Extract the (X, Y) coordinate from the center of the cell holding the provided text.  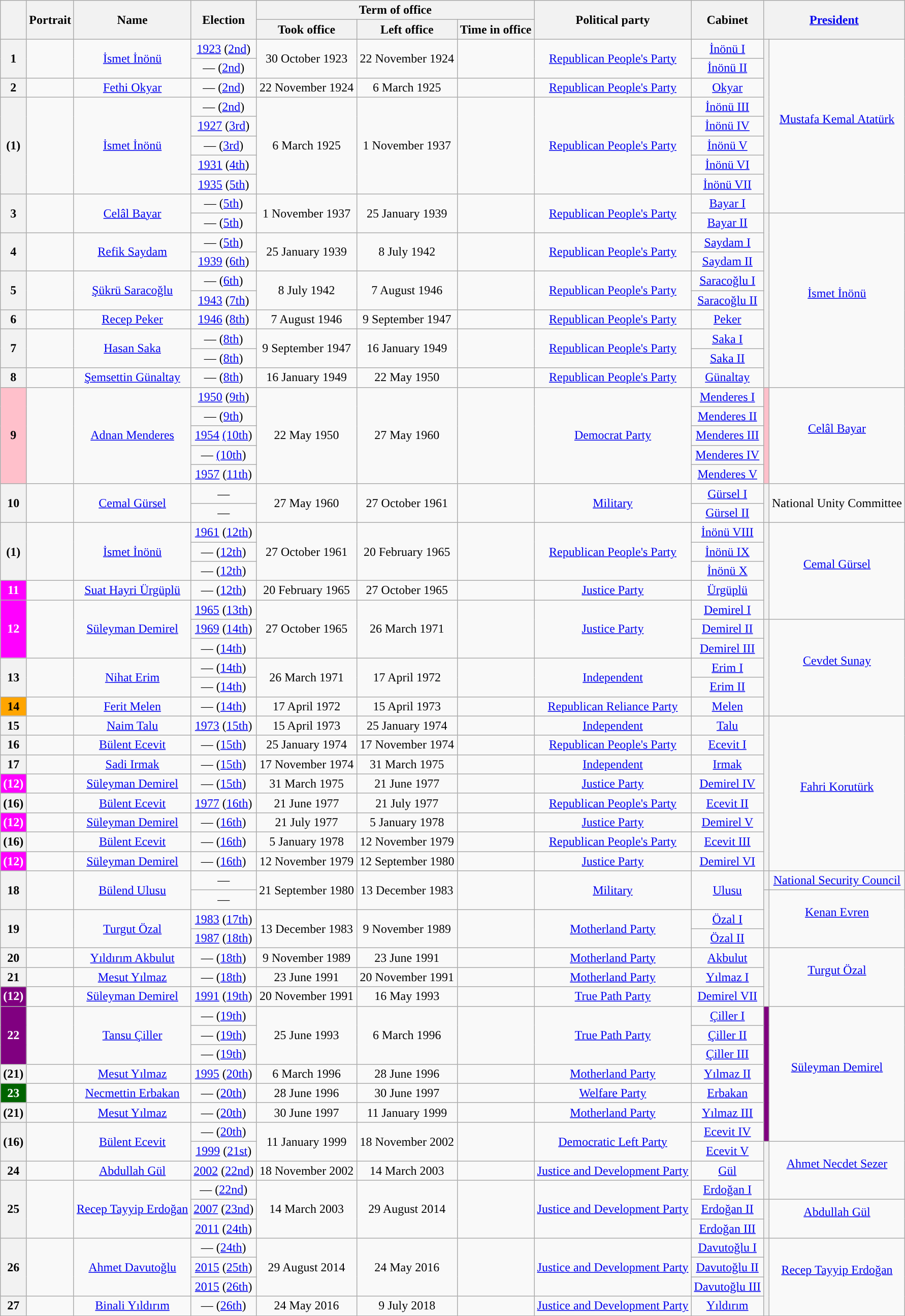
Ecevit IV (727, 1132)
27 (13, 1306)
Democrat Party (612, 435)
Okyar (727, 87)
Demirel I (727, 610)
16 (13, 745)
— (24th) (223, 1248)
25 (13, 1209)
İnönü II (727, 68)
1995 (20th) (223, 1074)
— (10th) (223, 455)
İnönü VII (727, 184)
Refik Saydam (132, 252)
Took office (307, 29)
Cabinet (727, 20)
2015 (25th) (223, 1267)
Naim Talu (132, 726)
İnönü IX (727, 551)
30 October 1923 (307, 58)
Günaltay (727, 378)
13 (13, 677)
20 (13, 958)
7 (13, 349)
1931 (4th) (223, 165)
Kenan Evren (837, 919)
1991 (19th) (223, 996)
9 July 2018 (407, 1306)
Özal I (727, 919)
Demirel V (727, 822)
26 (13, 1267)
12 (13, 629)
Özal II (727, 938)
Nihat Erim (132, 677)
12 September 1980 (407, 861)
8 (13, 378)
2007 (23nd) (223, 1209)
14 (13, 706)
1 (13, 58)
Hasan Saka (132, 349)
1950 (9th) (223, 397)
Cevdet Sunay (837, 668)
İnönü X (727, 571)
1969 (14th) (223, 629)
Menderes I (727, 397)
Ahmet Necdet Sezer (837, 1170)
21 September 1980 (307, 890)
— (26th) (223, 1306)
Ürgüplü (727, 590)
Çiller II (727, 1035)
Ecevit III (727, 841)
Political party (612, 20)
Ulusu (727, 890)
15 (13, 726)
Gürsel II (727, 513)
Yılmaz II (727, 1074)
1973 (15th) (223, 726)
25 June 1993 (307, 1035)
Erdoğan II (727, 1209)
23 (13, 1093)
Yılmaz III (727, 1112)
Çiller I (727, 1016)
Erim I (727, 668)
Democratic Left Party (612, 1141)
Bülend Ulusu (132, 890)
1923 (2nd) (223, 49)
Yıldırım (727, 1306)
11 (13, 590)
Erbakan (727, 1093)
Recep Peker (132, 320)
1983 (17th) (223, 919)
Davutoğlu II (727, 1267)
Term of office (395, 10)
6 (13, 320)
İnönü IV (727, 126)
1957 (11th) (223, 474)
2 (13, 87)
Menderes IV (727, 455)
Saka I (727, 339)
— (3rd) (223, 145)
Peker (727, 320)
Saydam I (727, 242)
İnönü III (727, 107)
1927 (3rd) (223, 126)
Davutoğlu III (727, 1287)
Irmak (727, 764)
Tansu Çiller (132, 1035)
President (834, 20)
9 (13, 435)
Talu (727, 726)
19 (13, 929)
Çiller III (727, 1054)
İnönü VIII (727, 532)
Davutoğlu I (727, 1248)
Menderes V (727, 474)
Binali Yıldırım (132, 1306)
Saka II (727, 358)
Bayar I (727, 203)
Portrait (50, 20)
1987 (18th) (223, 938)
— (6th) (223, 281)
Şükrü Saracoğlu (132, 291)
Mustafa Kemal Atatürk (837, 126)
Sadi Irmak (132, 764)
1977 (16th) (223, 803)
1965 (13th) (223, 610)
22 (13, 1035)
1954 (10th) (223, 435)
21 (13, 977)
Demirel III (727, 648)
Saracoğlu II (727, 300)
Ecevit V (727, 1151)
Left office (407, 29)
Ecevit II (727, 803)
Akbulut (727, 958)
Saracoğlu I (727, 281)
10 (13, 503)
17 (13, 764)
Yılmaz I (727, 977)
1935 (5th) (223, 184)
Menderes III (727, 435)
National Security Council (837, 881)
Yıldırım Akbulut (132, 958)
1961 (12th) (223, 532)
National Unity Committee (837, 503)
Necmettin Erbakan (132, 1093)
4 (13, 252)
İnönü V (727, 145)
5 (13, 291)
Name (132, 20)
24 (13, 1170)
Erdoğan III (727, 1229)
İnönü VI (727, 165)
Menderes II (727, 416)
16 May 1993 (407, 996)
Fahri Korutürk (837, 793)
Demirel II (727, 629)
Ahmet Davutoğlu (132, 1267)
İnönü I (727, 49)
Erdoğan I (727, 1190)
2011 (24th) (223, 1229)
Şemsettin Günaltay (132, 378)
1946 (8th) (223, 320)
Suat Hayri Ürgüplü (132, 590)
Welfare Party (612, 1093)
Demirel VII (727, 996)
3 (13, 213)
1999 (21st) (223, 1151)
Republican Reliance Party (612, 706)
Demirel VI (727, 861)
2015 (26th) (223, 1287)
18 (13, 890)
Bayar II (727, 223)
— (22nd) (223, 1190)
2002 (22nd) (223, 1170)
Gül (727, 1170)
Gürsel I (727, 493)
Saydam II (727, 262)
Fethi Okyar (132, 87)
Ferit Melen (132, 706)
Melen (727, 706)
Election (223, 20)
Demirel IV (727, 784)
Time in office (496, 29)
Adnan Menderes (132, 435)
1943 (7th) (223, 300)
— (9th) (223, 416)
Erim II (727, 687)
Ecevit I (727, 745)
1939 (6th) (223, 262)
